Extract the (x, y) coordinate from the center of the cell holding the provided text.  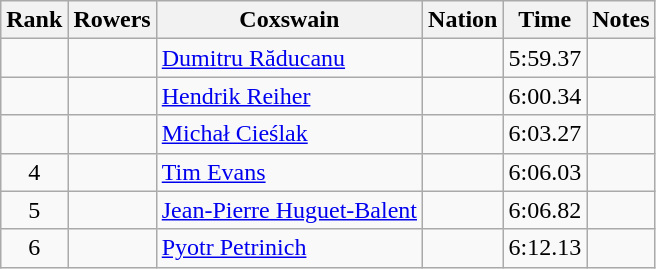
Pyotr Petrinich (289, 248)
Nation (463, 20)
4 (34, 172)
Jean-Pierre Huguet-Balent (289, 210)
Coxswain (289, 20)
5 (34, 210)
6:03.27 (545, 134)
Rowers (112, 20)
Notes (621, 20)
6 (34, 248)
Hendrik Reiher (289, 96)
6:06.82 (545, 210)
Time (545, 20)
6:12.13 (545, 248)
5:59.37 (545, 58)
Dumitru Răducanu (289, 58)
Michał Cieślak (289, 134)
6:00.34 (545, 96)
6:06.03 (545, 172)
Tim Evans (289, 172)
Rank (34, 20)
